Provide the [x, y] coordinate of the cell's center where the given text is located.  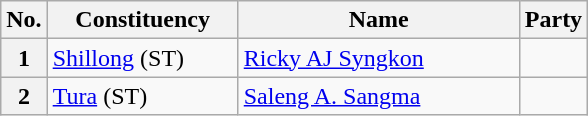
No. [24, 20]
Shillong (ST) [142, 58]
2 [24, 96]
Tura (ST) [142, 96]
1 [24, 58]
Ricky AJ Syngkon [378, 58]
Party [553, 20]
Saleng A. Sangma [378, 96]
Constituency [142, 20]
Name [378, 20]
